Return (X, Y) of the center of cell containing provided text 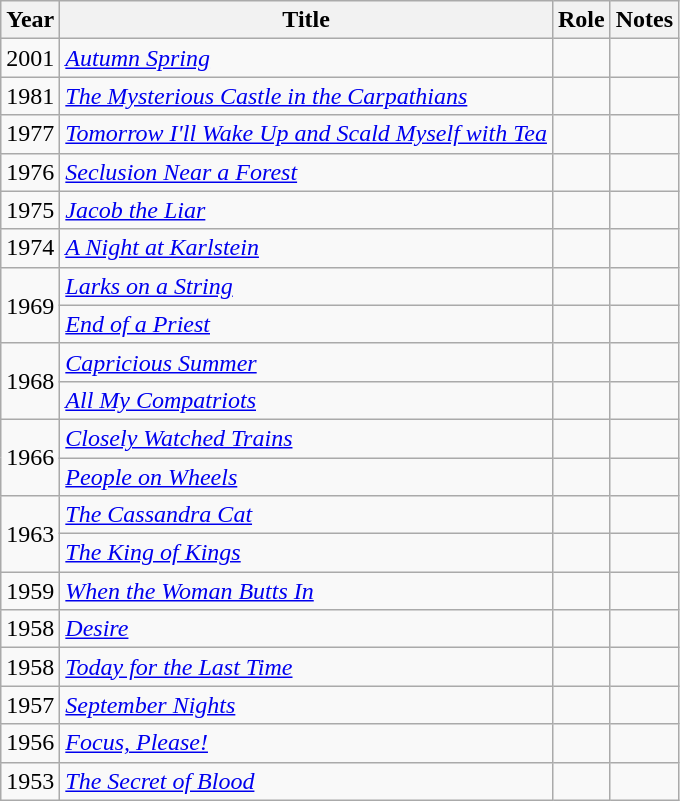
1963 (30, 534)
1976 (30, 172)
Today for the Last Time (306, 667)
The King of Kings (306, 553)
The Mysterious Castle in the Carpathians (306, 96)
Role (581, 20)
Year (30, 20)
Title (306, 20)
All My Compatriots (306, 400)
Closely Watched Trains (306, 438)
When the Woman Butts In (306, 591)
Jacob the Liar (306, 210)
1956 (30, 743)
Capricious Summer (306, 362)
Desire (306, 629)
1957 (30, 705)
Autumn Spring (306, 58)
People on Wheels (306, 477)
September Nights (306, 705)
2001 (30, 58)
1975 (30, 210)
Notes (644, 20)
Larks on a String (306, 286)
1981 (30, 96)
Tomorrow I'll Wake Up and Scald Myself with Tea (306, 134)
Seclusion Near a Forest (306, 172)
1959 (30, 591)
The Secret of Blood (306, 781)
1974 (30, 248)
A Night at Karlstein (306, 248)
1969 (30, 305)
1966 (30, 457)
Focus, Please! (306, 743)
1977 (30, 134)
End of a Priest (306, 324)
1968 (30, 381)
The Cassandra Cat (306, 515)
1953 (30, 781)
